Identify which cell holds the provided text, then report its [x, y] central coordinate. 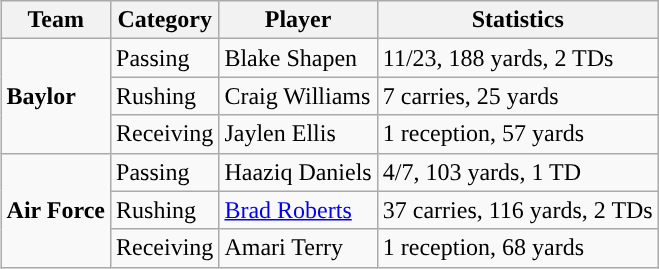
Air Force [56, 210]
Amari Terry [298, 248]
Team [56, 20]
Brad Roberts [298, 210]
Craig Williams [298, 96]
4/7, 103 yards, 1 TD [518, 172]
Haaziq Daniels [298, 172]
11/23, 188 yards, 2 TDs [518, 58]
Player [298, 20]
7 carries, 25 yards [518, 96]
1 reception, 57 yards [518, 134]
Category [165, 20]
Jaylen Ellis [298, 134]
Baylor [56, 96]
37 carries, 116 yards, 2 TDs [518, 210]
Blake Shapen [298, 58]
1 reception, 68 yards [518, 248]
Statistics [518, 20]
